Provide the (X, Y) coordinate of the cell's center where the given text is located.  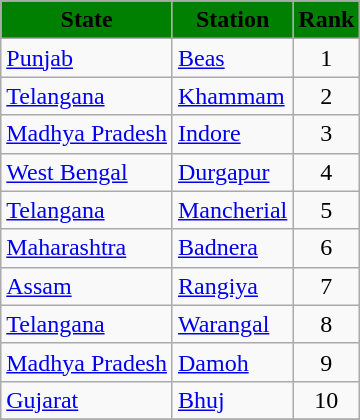
Station (232, 20)
10 (326, 400)
Rank (326, 20)
Rangiya (232, 286)
State (87, 20)
Khammam (232, 96)
Maharashtra (87, 248)
Bhuj (232, 400)
Gujarat (87, 400)
5 (326, 210)
Durgapur (232, 172)
Warangal (232, 324)
9 (326, 362)
2 (326, 96)
West Bengal (87, 172)
7 (326, 286)
Punjab (87, 58)
1 (326, 58)
Damoh (232, 362)
Assam (87, 286)
Mancherial (232, 210)
Indore (232, 134)
Beas (232, 58)
3 (326, 134)
6 (326, 248)
8 (326, 324)
Badnera (232, 248)
4 (326, 172)
